Detect which cell encompasses the target text, then output its (X, Y) center coordinate. 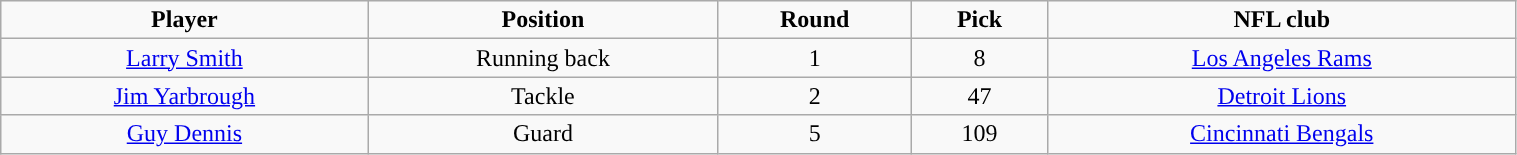
8 (980, 58)
5 (815, 134)
Pick (980, 20)
Player (184, 20)
Los Angeles Rams (1282, 58)
109 (980, 134)
2 (815, 96)
Guy Dennis (184, 134)
47 (980, 96)
Detroit Lions (1282, 96)
Running back (543, 58)
NFL club (1282, 20)
Position (543, 20)
Tackle (543, 96)
Jim Yarbrough (184, 96)
Cincinnati Bengals (1282, 134)
Guard (543, 134)
Round (815, 20)
Larry Smith (184, 58)
1 (815, 58)
